Search for the cell housing the specified text and yield its (X, Y) center coordinate. 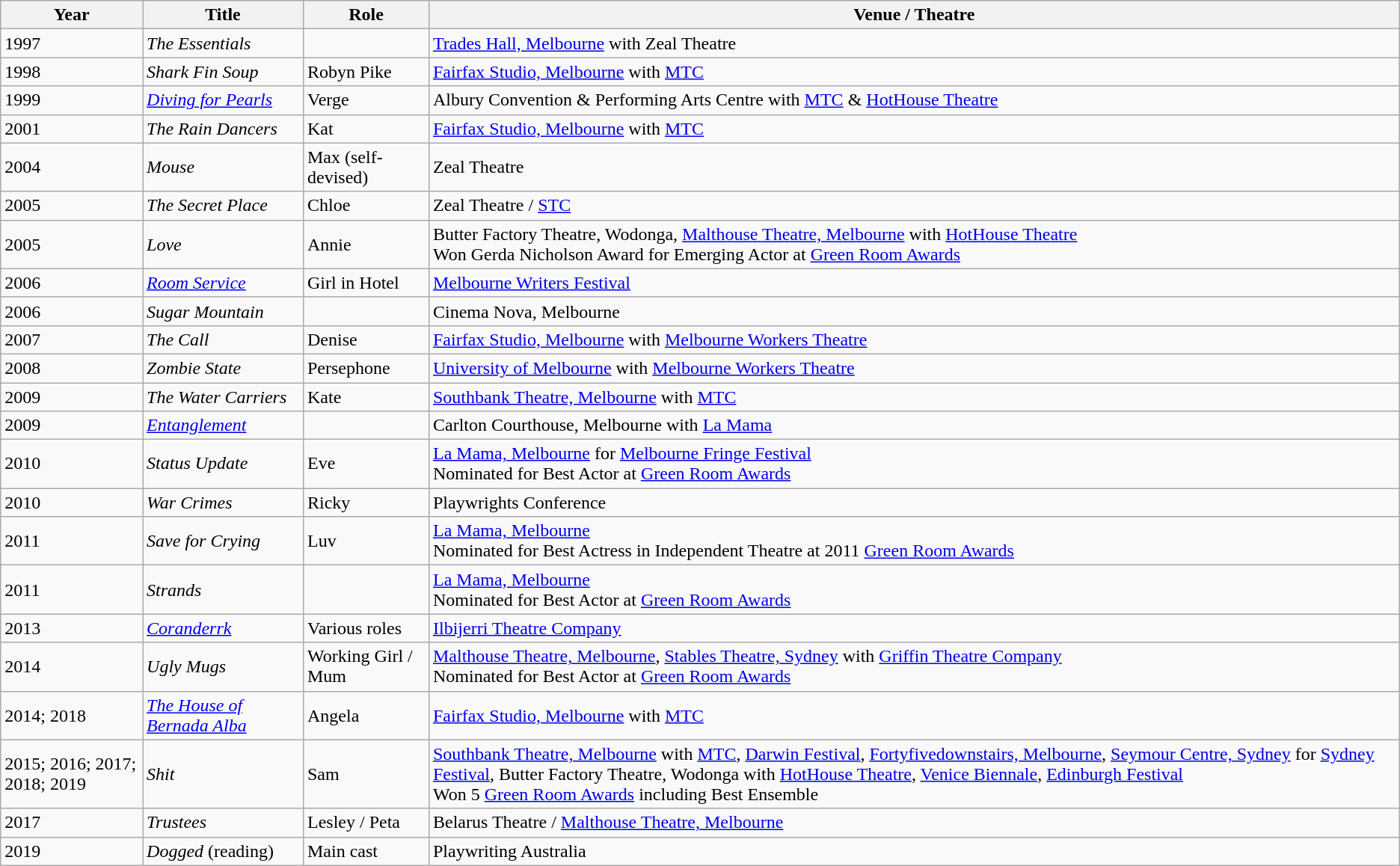
Ilbijerri Theatre Company (914, 628)
La Mama, Melbourne for Melbourne Fringe FestivalNominated for Best Actor at Green Room Awards (914, 464)
Fairfax Studio, Melbourne with Melbourne Workers Theatre (914, 340)
Diving for Pearls (223, 100)
Playwrights Conference (914, 503)
Various roles (366, 628)
Luv (366, 541)
Coranderrk (223, 628)
Zombie State (223, 368)
War Crimes (223, 503)
2007 (72, 340)
2014; 2018 (72, 715)
Denise (366, 340)
Strands (223, 589)
Chloe (366, 206)
Kate (366, 397)
Main cast (366, 851)
1998 (72, 72)
Cinema Nova, Melbourne (914, 311)
Girl in Hotel (366, 283)
La Mama, MelbourneNominated for Best Actress in Independent Theatre at 2011 Green Room Awards (914, 541)
Title (223, 15)
Malthouse Theatre, Melbourne, Stables Theatre, Sydney with Griffin Theatre CompanyNominated for Best Actor at Green Room Awards (914, 667)
Carlton Courthouse, Melbourne with La Mama (914, 426)
Ricky (366, 503)
Room Service (223, 283)
2017 (72, 823)
Year (72, 15)
2001 (72, 129)
The Call (223, 340)
Butter Factory Theatre, Wodonga, Malthouse Theatre, Melbourne with HotHouse TheatreWon Gerda Nicholson Award for Emerging Actor at Green Room Awards (914, 244)
2013 (72, 628)
Max (self-devised) (366, 168)
Persephone (366, 368)
The Secret Place (223, 206)
Sam (366, 774)
Kat (366, 129)
Eve (366, 464)
2004 (72, 168)
Playwriting Australia (914, 851)
Working Girl / Mum (366, 667)
1997 (72, 43)
Zeal Theatre (914, 168)
The Water Carriers (223, 397)
Southbank Theatre, Melbourne with MTC (914, 397)
2014 (72, 667)
Status Update (223, 464)
Belarus Theatre / Malthouse Theatre, Melbourne (914, 823)
2015; 2016; 2017; 2018; 2019 (72, 774)
The Essentials (223, 43)
Mouse (223, 168)
The Rain Dancers (223, 129)
Melbourne Writers Festival (914, 283)
Dogged (reading) (223, 851)
Role (366, 15)
Venue / Theatre (914, 15)
Lesley / Peta (366, 823)
Shit (223, 774)
Verge (366, 100)
Save for Crying (223, 541)
Zeal Theatre / STC (914, 206)
Entanglement (223, 426)
La Mama, MelbourneNominated for Best Actor at Green Room Awards (914, 589)
Shark Fin Soup (223, 72)
1999 (72, 100)
Trades Hall, Melbourne with Zeal Theatre (914, 43)
Ugly Mugs (223, 667)
Sugar Mountain (223, 311)
Robyn Pike (366, 72)
2019 (72, 851)
Albury Convention & Performing Arts Centre with MTC & HotHouse Theatre (914, 100)
University of Melbourne with Melbourne Workers Theatre (914, 368)
Trustees (223, 823)
2008 (72, 368)
The House of Bernada Alba (223, 715)
Annie (366, 244)
Angela (366, 715)
Love (223, 244)
